Locate the cell with the specified text and output its [X, Y] center coordinate. 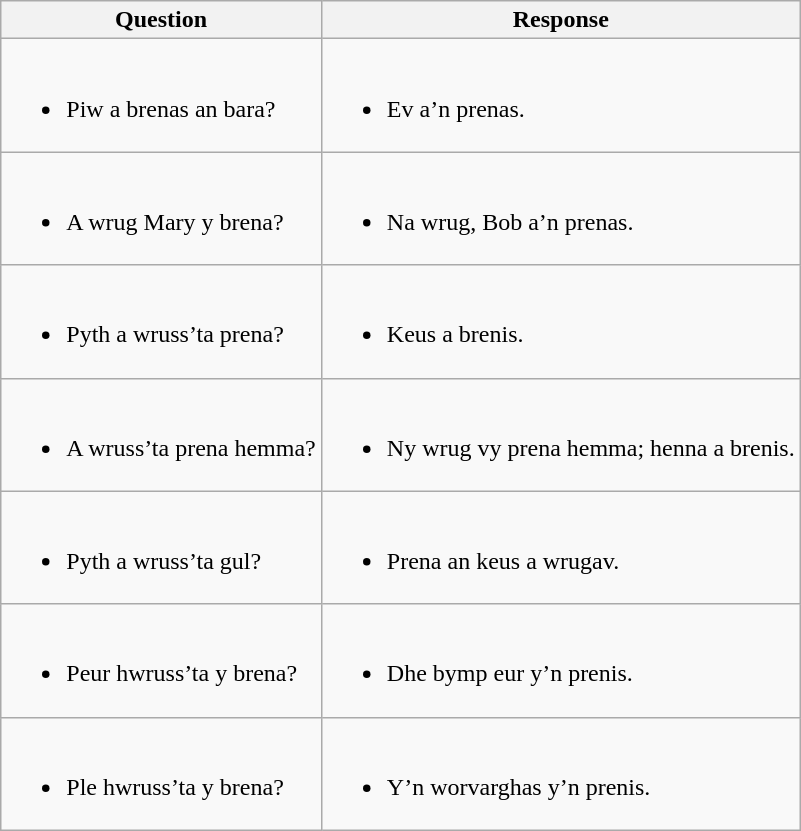
Piw a brenas an bara? [162, 96]
Y’n worvarghas y’n prenis. [560, 774]
Ny wrug vy prena hemma; henna a brenis. [560, 434]
Question [162, 20]
Na wrug, Bob a’n prenas. [560, 208]
Response [560, 20]
Ev a’n prenas. [560, 96]
Keus a brenis. [560, 322]
Dhe bymp eur y’n prenis. [560, 660]
A wrug Mary y brena? [162, 208]
Pyth a wruss’ta gul? [162, 548]
Prena an keus a wrugav. [560, 548]
Peur hwruss’ta y brena? [162, 660]
Pyth a wruss’ta prena? [162, 322]
A wruss’ta prena hemma? [162, 434]
Ple hwruss’ta y brena? [162, 774]
